Determine the [x, y] coordinate at the center of the cell enclosing the given text.  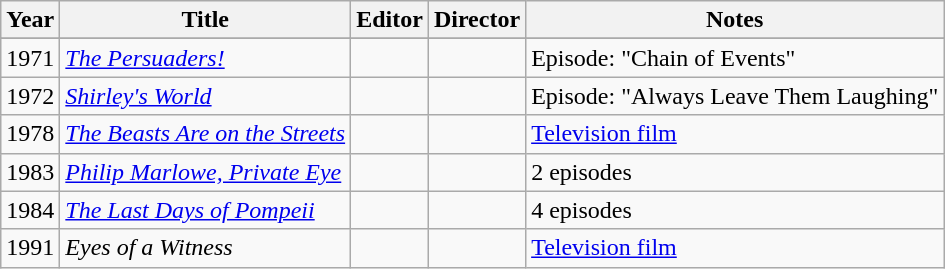
Notes [735, 20]
Eyes of a Witness [206, 248]
Year [30, 20]
The Beasts Are on the Streets [206, 134]
2 episodes [735, 172]
Episode: "Chain of Events" [735, 58]
1972 [30, 96]
Philip Marlowe, Private Eye [206, 172]
4 episodes [735, 210]
1971 [30, 58]
Episode: "Always Leave Them Laughing" [735, 96]
Editor [390, 20]
1978 [30, 134]
1991 [30, 248]
The Last Days of Pompeii [206, 210]
Shirley's World [206, 96]
The Persuaders! [206, 58]
Title [206, 20]
1984 [30, 210]
Director [476, 20]
1983 [30, 172]
